Return (X, Y) of the center of cell containing provided text 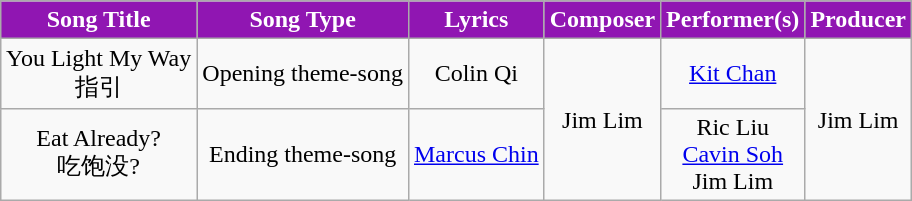
You Light My Way 指引 (98, 74)
Producer (858, 20)
Opening theme-song (303, 74)
Kit Chan (733, 74)
Lyrics (476, 20)
Marcus Chin (476, 154)
Ending theme-song (303, 154)
Song Type (303, 20)
Eat Already? 吃饱没? (98, 154)
Performer(s) (733, 20)
Composer (602, 20)
Ric LiuCavin SohJim Lim (733, 154)
Colin Qi (476, 74)
Song Title (98, 20)
